Pinpoint the cell where the given text exists, returning its [X, Y] midpoint coordinate. 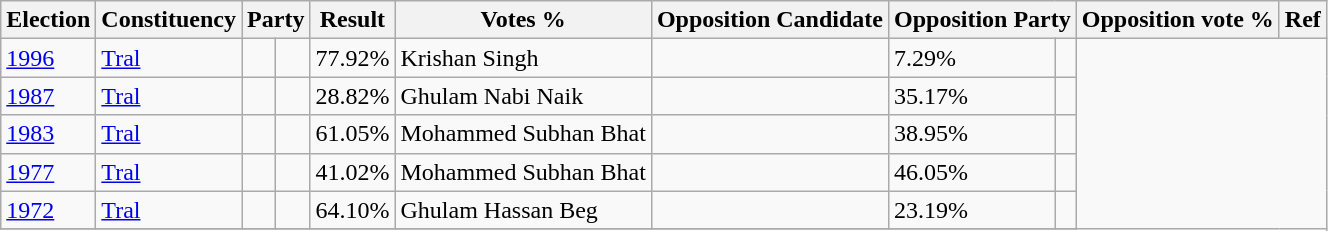
64.10% [352, 210]
77.92% [352, 58]
7.29% [971, 58]
Election [48, 20]
1983 [48, 134]
Opposition vote % [1178, 20]
Ghulam Hassan Beg [523, 210]
Party [276, 20]
Result [352, 20]
Opposition Party [982, 20]
Ref [1302, 20]
Ghulam Nabi Naik [523, 96]
28.82% [352, 96]
38.95% [971, 134]
23.19% [971, 210]
46.05% [971, 172]
1987 [48, 96]
1972 [48, 210]
61.05% [352, 134]
41.02% [352, 172]
Krishan Singh [523, 58]
1996 [48, 58]
Votes % [523, 20]
Opposition Candidate [770, 20]
1977 [48, 172]
Constituency [169, 20]
35.17% [971, 96]
